Identify which cell holds the provided text, then report its [x, y] central coordinate. 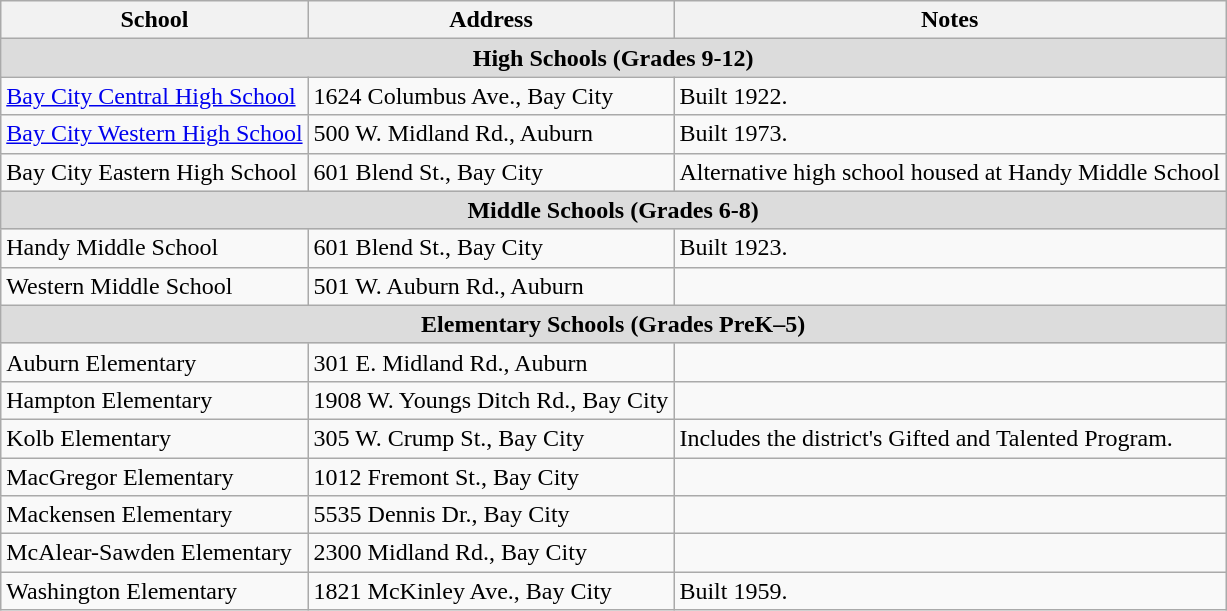
305 W. Crump St., Bay City [491, 438]
501 W. Auburn Rd., Auburn [491, 286]
Hampton Elementary [154, 400]
1908 W. Youngs Ditch Rd., Bay City [491, 400]
Auburn Elementary [154, 362]
Address [491, 20]
500 W. Midland Rd., Auburn [491, 134]
Includes the district's Gifted and Talented Program. [950, 438]
5535 Dennis Dr., Bay City [491, 515]
Built 1973. [950, 134]
Bay City Central High School [154, 96]
2300 Midland Rd., Bay City [491, 553]
High Schools (Grades 9-12) [614, 58]
Elementary Schools (Grades PreK–5) [614, 324]
Built 1959. [950, 591]
Bay City Eastern High School [154, 172]
McAlear-Sawden Elementary [154, 553]
Mackensen Elementary [154, 515]
Alternative high school housed at Handy Middle School [950, 172]
Built 1922. [950, 96]
1821 McKinley Ave., Bay City [491, 591]
Bay City Western High School [154, 134]
Middle Schools (Grades 6-8) [614, 210]
Built 1923. [950, 248]
1624 Columbus Ave., Bay City [491, 96]
Notes [950, 20]
MacGregor Elementary [154, 477]
301 E. Midland Rd., Auburn [491, 362]
Western Middle School [154, 286]
Handy Middle School [154, 248]
Washington Elementary [154, 591]
School [154, 20]
1012 Fremont St., Bay City [491, 477]
Kolb Elementary [154, 438]
